Identify which cell holds the provided text, then report its [x, y] central coordinate. 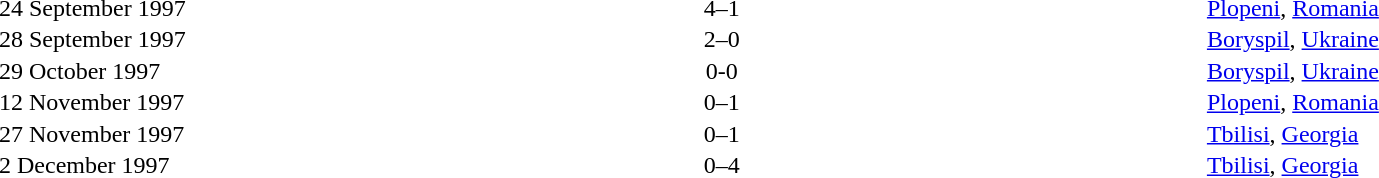
2–0 [722, 39]
0-0 [722, 71]
